Detect which cell encompasses the target text, then output its (X, Y) center coordinate. 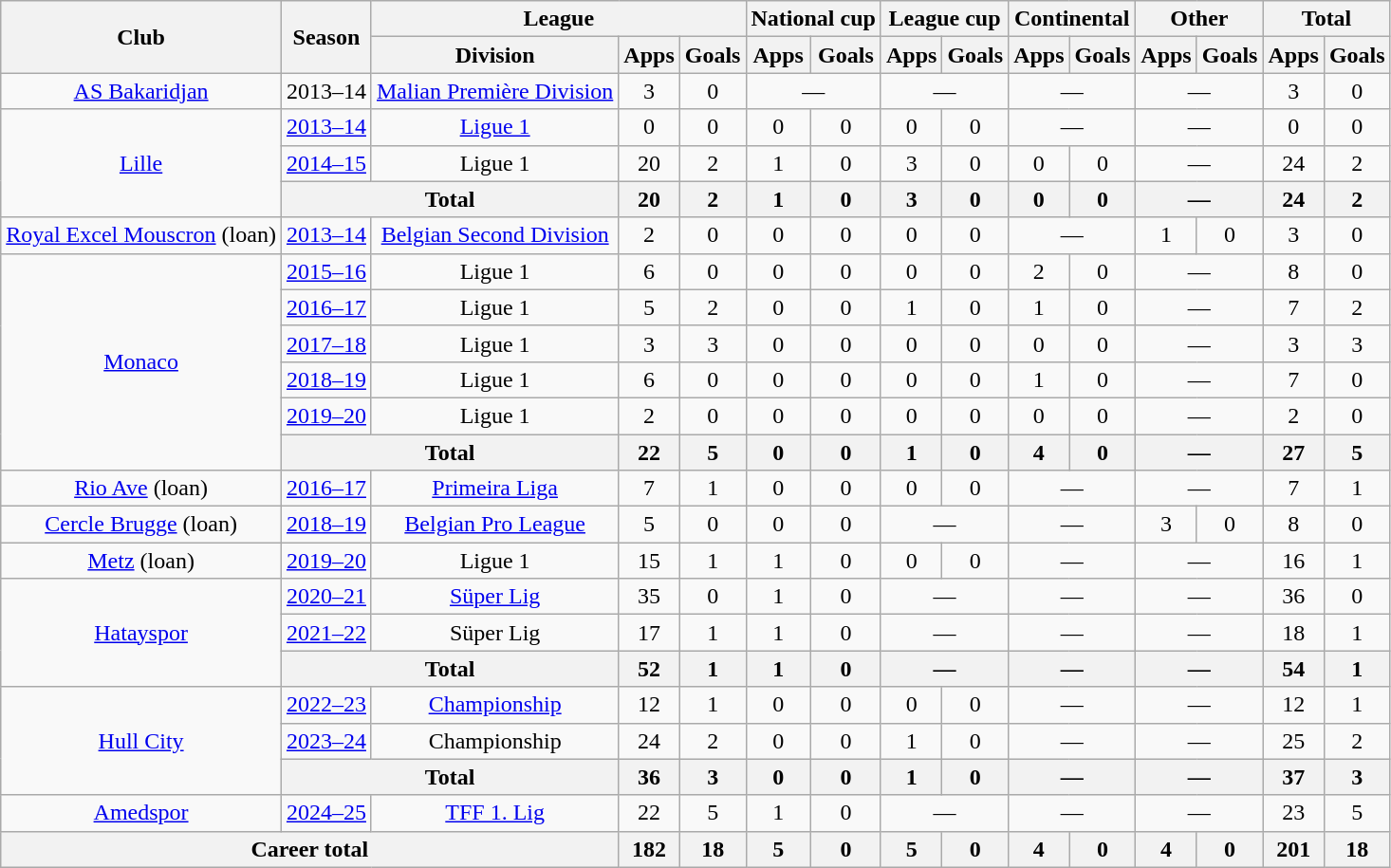
2023–24 (326, 741)
52 (649, 669)
16 (1293, 561)
2015–16 (326, 271)
15 (649, 561)
AS Bakaridjan (141, 91)
2024–25 (326, 813)
54 (1293, 669)
27 (1293, 452)
182 (649, 849)
Rio Ave (loan) (141, 489)
2014–15 (326, 163)
Royal Excel Mouscron (loan) (141, 235)
2021–22 (326, 633)
League (558, 19)
Belgian Second Division (494, 235)
Career total (309, 849)
TFF 1. Lig (494, 813)
National cup (813, 19)
Belgian Pro League (494, 525)
25 (1293, 741)
Amedspor (141, 813)
37 (1293, 777)
Continental (1072, 19)
Lille (141, 163)
Metz (loan) (141, 561)
League cup (944, 19)
Malian Première Division (494, 91)
Hatayspor (141, 633)
2017–18 (326, 343)
2020–21 (326, 597)
17 (649, 633)
Other (1199, 19)
23 (1293, 813)
Primeira Liga (494, 489)
Monaco (141, 361)
35 (649, 597)
Season (326, 37)
Club (141, 37)
201 (1293, 849)
Cercle Brugge (loan) (141, 525)
Division (494, 55)
2022–23 (326, 705)
Hull City (141, 741)
